Provide the [X, Y] coordinate of the cell's center where the given text is located.  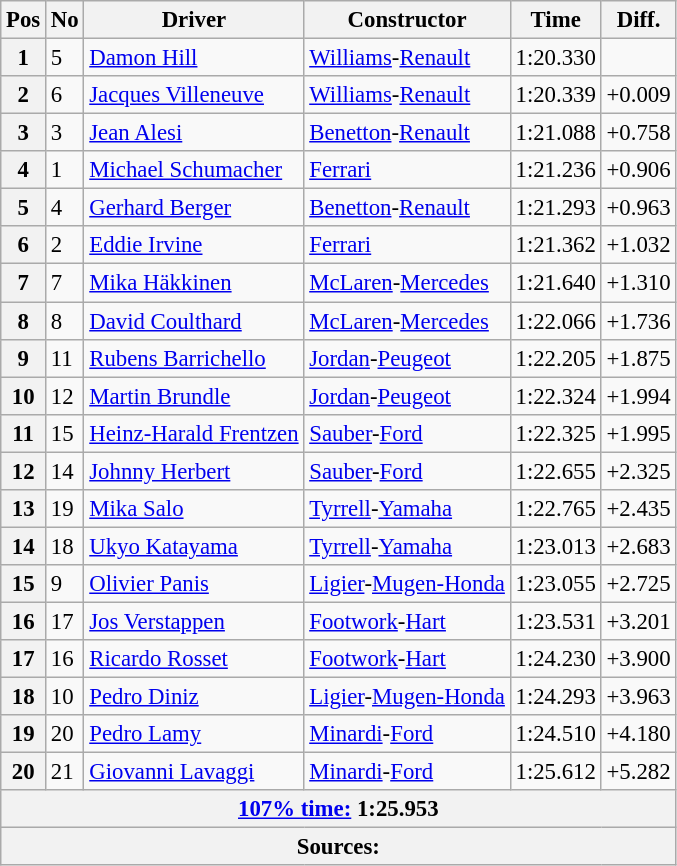
+0.963 [638, 208]
13 [24, 509]
1:24.230 [556, 659]
Pedro Diniz [194, 697]
Ricardo Rosset [194, 659]
1:20.330 [556, 58]
Eddie Irvine [194, 245]
Gerhard Berger [194, 208]
1:24.293 [556, 697]
+3.900 [638, 659]
1:22.765 [556, 509]
21 [65, 772]
+0.906 [638, 170]
1:22.205 [556, 358]
+1.875 [638, 358]
Mika Häkkinen [194, 283]
+3.963 [638, 697]
Mika Salo [194, 509]
+3.201 [638, 621]
+5.282 [638, 772]
Michael Schumacher [194, 170]
1:24.510 [556, 734]
1:22.325 [556, 433]
107% time: 1:25.953 [338, 809]
Jean Alesi [194, 133]
1:22.655 [556, 471]
1:21.362 [556, 245]
David Coulthard [194, 321]
Time [556, 20]
+2.435 [638, 509]
1:21.088 [556, 133]
+2.325 [638, 471]
+1.032 [638, 245]
+4.180 [638, 734]
1:21.293 [556, 208]
Pedro Lamy [194, 734]
+2.725 [638, 584]
+1.994 [638, 396]
+1.736 [638, 321]
Sources: [338, 847]
Driver [194, 20]
1:21.640 [556, 283]
1:23.531 [556, 621]
Constructor [407, 20]
+1.310 [638, 283]
Ukyo Katayama [194, 546]
1:23.013 [556, 546]
1:22.324 [556, 396]
1:22.066 [556, 321]
Martin Brundle [194, 396]
Rubens Barrichello [194, 358]
+0.758 [638, 133]
1:21.236 [556, 170]
Damon Hill [194, 58]
Johnny Herbert [194, 471]
Pos [24, 20]
Giovanni Lavaggi [194, 772]
Heinz-Harald Frentzen [194, 433]
+2.683 [638, 546]
1:23.055 [556, 584]
No [65, 20]
+0.009 [638, 95]
Jacques Villeneuve [194, 95]
Olivier Panis [194, 584]
+1.995 [638, 433]
Jos Verstappen [194, 621]
Diff. [638, 20]
1:20.339 [556, 95]
1:25.612 [556, 772]
